Output the (x, y) coordinate of the center of the cell containing the given text.  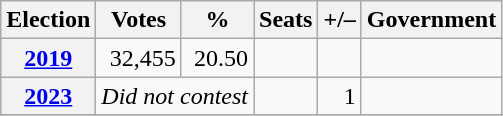
20.50 (217, 58)
2023 (48, 96)
1 (340, 96)
Seats (286, 20)
Did not contest (175, 96)
32,455 (139, 58)
Government (431, 20)
Votes (139, 20)
+/– (340, 20)
Election (48, 20)
% (217, 20)
2019 (48, 58)
